Provide the (X, Y) coordinate of the cell's center where the given text is located.  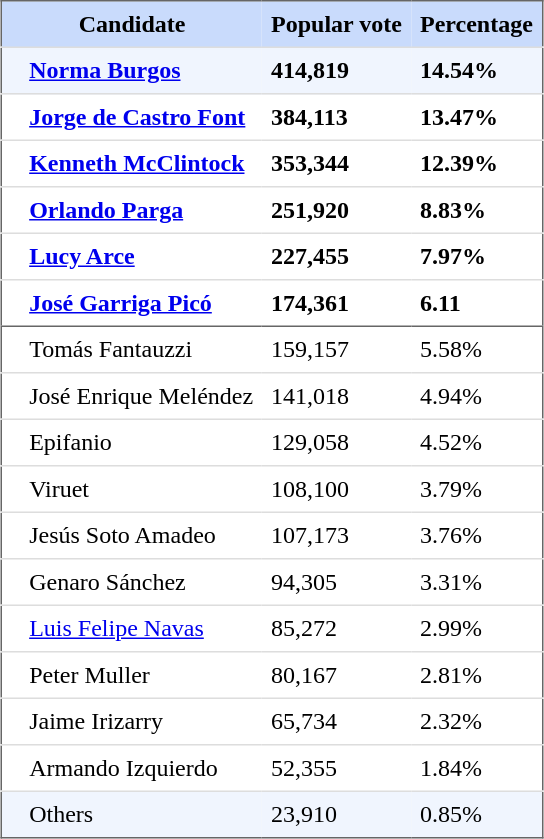
Jesús Soto Amadeo (141, 535)
Others (141, 814)
3.79% (477, 489)
13.47% (477, 117)
1.84% (477, 768)
4.94% (477, 396)
Lucy Arce (141, 256)
Tomás Fantauzzi (141, 349)
José Garriga Picó (141, 303)
52,355 (336, 768)
Kenneth McClintock (141, 163)
3.76% (477, 535)
2.32% (477, 721)
65,734 (336, 721)
141,018 (336, 396)
Jaime Irizarry (141, 721)
108,100 (336, 489)
5.58% (477, 349)
Candidate (132, 24)
4.52% (477, 442)
Orlando Parga (141, 210)
Peter Muller (141, 675)
94,305 (336, 582)
107,173 (336, 535)
6.11 (477, 303)
Norma Burgos (141, 70)
Luis Felipe Navas (141, 628)
159,157 (336, 349)
8.83% (477, 210)
Genaro Sánchez (141, 582)
José Enrique Meléndez (141, 396)
251,920 (336, 210)
Armando Izquierdo (141, 768)
Popular vote (336, 24)
80,167 (336, 675)
12.39% (477, 163)
0.85% (477, 814)
14.54% (477, 70)
23,910 (336, 814)
Viruet (141, 489)
3.31% (477, 582)
227,455 (336, 256)
2.99% (477, 628)
353,344 (336, 163)
Percentage (477, 24)
Jorge de Castro Font (141, 117)
384,113 (336, 117)
7.97% (477, 256)
Epifanio (141, 442)
85,272 (336, 628)
2.81% (477, 675)
174,361 (336, 303)
414,819 (336, 70)
129,058 (336, 442)
